Identify which cell holds the provided text, then report its (x, y) central coordinate. 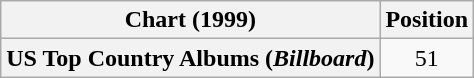
US Top Country Albums (Billboard) (190, 58)
Chart (1999) (190, 20)
Position (427, 20)
51 (427, 58)
